Pinpoint the cell where the given text exists, returning its (x, y) midpoint coordinate. 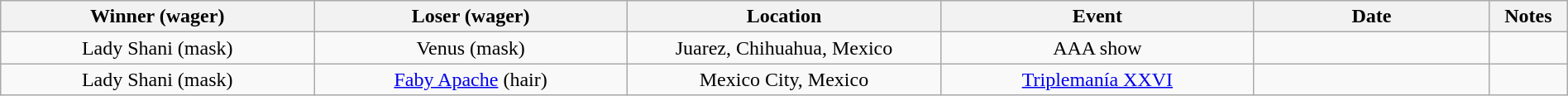
Loser (wager) (471, 17)
Venus (mask) (471, 48)
Date (1371, 17)
Juarez, Chihuahua, Mexico (784, 48)
Triplemanía XXVI (1097, 79)
Winner (wager) (157, 17)
Notes (1528, 17)
Event (1097, 17)
Mexico City, Mexico (784, 79)
AAA show (1097, 48)
Faby Apache (hair) (471, 79)
Location (784, 17)
